Identify which cell holds the provided text, then report its (x, y) central coordinate. 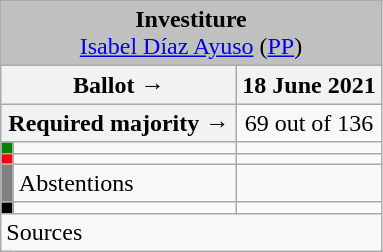
Ballot → (119, 85)
Abstentions (125, 183)
Required majority → (119, 123)
18 June 2021 (309, 85)
69 out of 136 (309, 123)
Sources (191, 232)
InvestitureIsabel Díaz Ayuso (PP) (191, 34)
